Identify which cell holds the provided text, then report its [x, y] central coordinate. 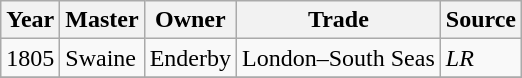
Owner [190, 20]
Swaine [102, 58]
Enderby [190, 58]
1805 [30, 58]
Trade [339, 20]
LR [480, 58]
London–South Seas [339, 58]
Master [102, 20]
Year [30, 20]
Source [480, 20]
